Provide the [x, y] coordinate of the cell's center where the given text is located.  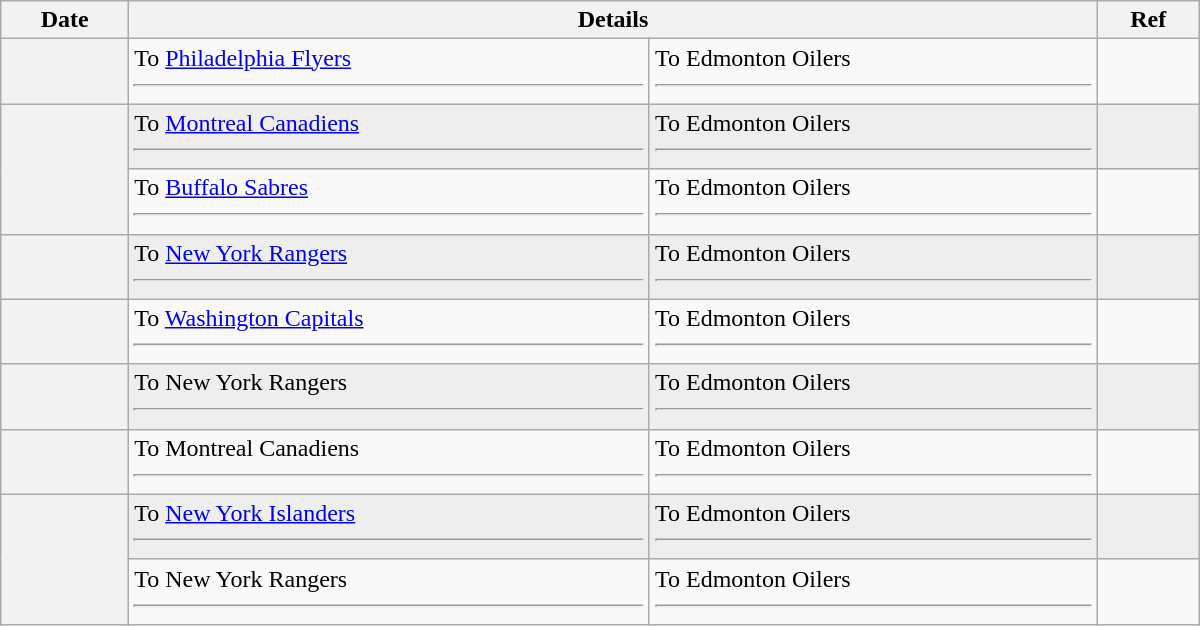
To Buffalo Sabres [390, 202]
To New York Islanders [390, 526]
Ref [1148, 20]
Date [65, 20]
To Philadelphia Flyers [390, 72]
To Washington Capitals [390, 332]
Details [614, 20]
